Find where the given text appears and provide that cell's center as (x, y) coordinate. 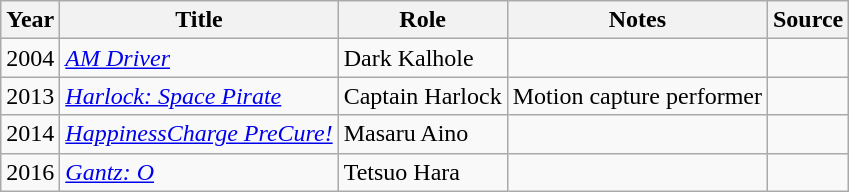
Year (30, 20)
2014 (30, 134)
HappinessCharge PreCure! (199, 134)
Motion capture performer (637, 96)
Role (422, 20)
Dark Kalhole (422, 58)
2004 (30, 58)
2016 (30, 172)
Title (199, 20)
AM Driver (199, 58)
Tetsuo Hara (422, 172)
Notes (637, 20)
2013 (30, 96)
Masaru Aino (422, 134)
Harlock: Space Pirate (199, 96)
Source (808, 20)
Gantz: O (199, 172)
Captain Harlock (422, 96)
